Detect which cell encompasses the target text, then output its [X, Y] center coordinate. 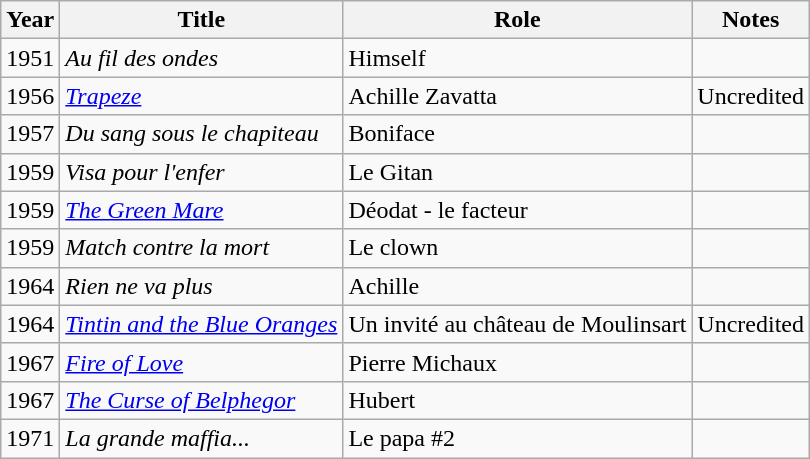
Déodat - le facteur [518, 210]
Notes [751, 20]
Title [202, 20]
1956 [30, 96]
1971 [30, 438]
Au fil des ondes [202, 58]
Boniface [518, 134]
Himself [518, 58]
Achille [518, 286]
Du sang sous le chapiteau [202, 134]
Rien ne va plus [202, 286]
La grande maffia... [202, 438]
Le papa #2 [518, 438]
Year [30, 20]
Hubert [518, 400]
Visa pour l'enfer [202, 172]
Match contre la mort [202, 248]
1951 [30, 58]
Un invité au château de Moulinsart [518, 324]
Le clown [518, 248]
Achille Zavatta [518, 96]
Pierre Michaux [518, 362]
Le Gitan [518, 172]
Tintin and the Blue Oranges [202, 324]
1957 [30, 134]
The Curse of Belphegor [202, 400]
Trapeze [202, 96]
The Green Mare [202, 210]
Role [518, 20]
Fire of Love [202, 362]
